Return the [x, y] coordinate for the center point of the cell that contains the specified text.  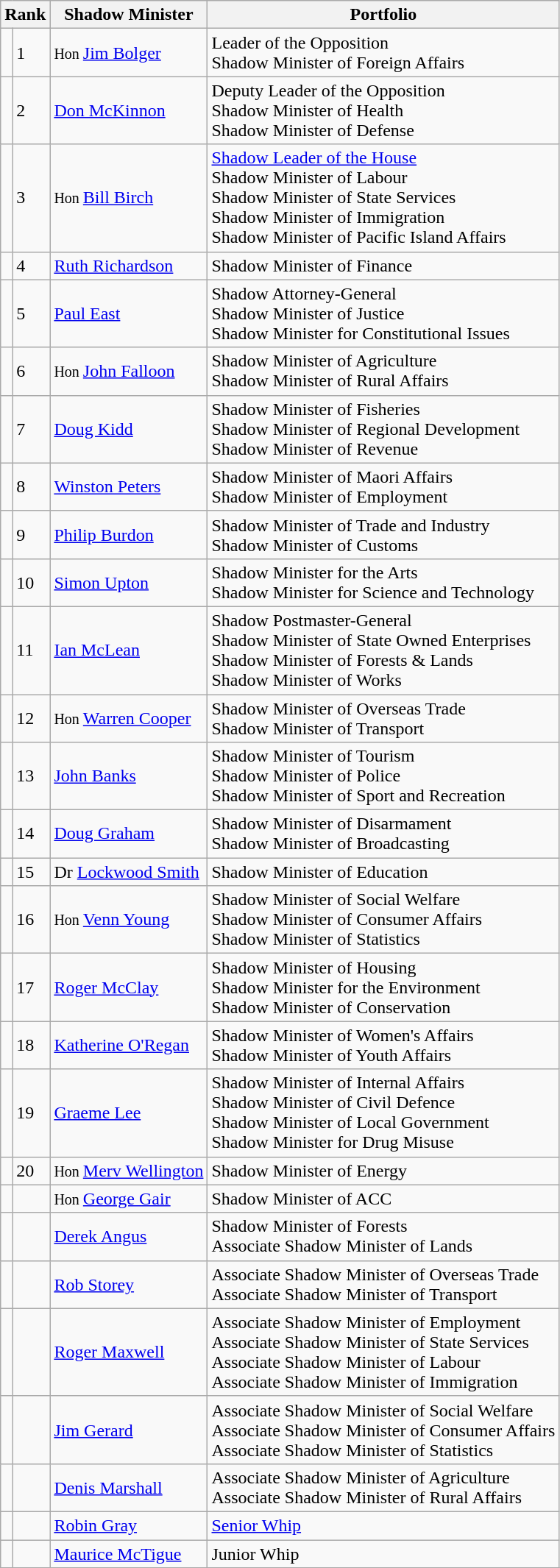
9 [31, 534]
Katherine O'Regan [129, 1045]
Shadow Minister of Overseas TradeShadow Minister of Transport [383, 718]
13 [31, 776]
11 [31, 650]
Associate Shadow Minister of Social WelfareAssociate Shadow Minister of Consumer AffairsAssociate Shadow Minister of Statistics [383, 1430]
Associate Shadow Minister of Overseas TradeAssociate Shadow Minister of Transport [383, 1285]
5 [31, 313]
Shadow Minister of TourismShadow Minister of PoliceShadow Minister of Sport and Recreation [383, 776]
Shadow Minister of Women's AffairsShadow Minister of Youth Affairs [383, 1045]
John Banks [129, 776]
Shadow Postmaster-GeneralShadow Minister of State Owned EnterprisesShadow Minister of Forests & LandsShadow Minister of Works [383, 650]
Robin Gray [129, 1525]
Shadow Minister of Trade and IndustryShadow Minister of Customs [383, 534]
Hon Bill Birch [129, 198]
Roger Maxwell [129, 1352]
17 [31, 987]
1 [31, 53]
Shadow Minister of AgricultureShadow Minister of Rural Affairs [383, 371]
3 [31, 198]
Hon Merv Wellington [129, 1171]
20 [31, 1171]
4 [31, 266]
Shadow Minister of ForestsAssociate Shadow Minister of Lands [383, 1236]
Shadow Minister of Social WelfareShadow Minister of Consumer AffairsShadow Minister of Statistics [383, 920]
Junior Whip [383, 1553]
Hon Venn Young [129, 920]
Doug Kidd [129, 429]
Denis Marshall [129, 1488]
18 [31, 1045]
6 [31, 371]
7 [31, 429]
Philip Burdon [129, 534]
Leader of the OppositionShadow Minister of Foreign Affairs [383, 53]
Shadow Minister of DisarmamentShadow Minister of Broadcasting [383, 834]
16 [31, 920]
15 [31, 872]
Hon Warren Cooper [129, 718]
Associate Shadow Minister of AgricultureAssociate Shadow Minister of Rural Affairs [383, 1488]
Shadow Minister of Internal AffairsShadow Minister of Civil DefenceShadow Minister of Local GovernmentShadow Minister for Drug Misuse [383, 1113]
Winston Peters [129, 487]
Shadow Minister of Maori AffairsShadow Minister of Employment [383, 487]
Portfolio [383, 15]
Senior Whip [383, 1525]
Ruth Richardson [129, 266]
Shadow Minister of Finance [383, 266]
Shadow Minister of Energy [383, 1171]
8 [31, 487]
Jim Gerard [129, 1430]
Hon Jim Bolger [129, 53]
Derek Angus [129, 1236]
Graeme Lee [129, 1113]
Don McKinnon [129, 110]
19 [31, 1113]
Ian McLean [129, 650]
Paul East [129, 313]
Hon John Falloon [129, 371]
Shadow Minister of ACC [383, 1199]
Shadow Minister of HousingShadow Minister for the EnvironmentShadow Minister of Conservation [383, 987]
Shadow Minister of Education [383, 872]
Maurice McTigue [129, 1553]
Rob Storey [129, 1285]
Shadow Minister of FisheriesShadow Minister of Regional DevelopmentShadow Minister of Revenue [383, 429]
Simon Upton [129, 583]
Shadow Attorney-GeneralShadow Minister of JusticeShadow Minister for Constitutional Issues [383, 313]
12 [31, 718]
Shadow Minister for the ArtsShadow Minister for Science and Technology [383, 583]
Dr Lockwood Smith [129, 872]
14 [31, 834]
Hon George Gair [129, 1199]
Rank [25, 15]
2 [31, 110]
Shadow Minister [129, 15]
Roger McClay [129, 987]
10 [31, 583]
Deputy Leader of the OppositionShadow Minister of HealthShadow Minister of Defense [383, 110]
Doug Graham [129, 834]
